Extract the (X, Y) coordinate from the center of the cell holding the provided text.  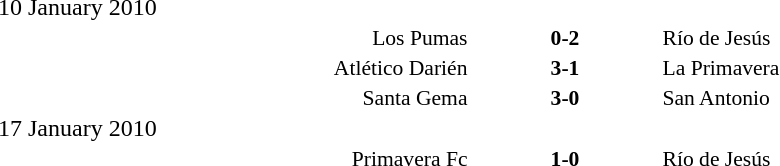
0-2 (564, 38)
3-1 (564, 68)
3-0 (564, 98)
